From the cell containing the given text, extract its center point as (x, y) coordinate. 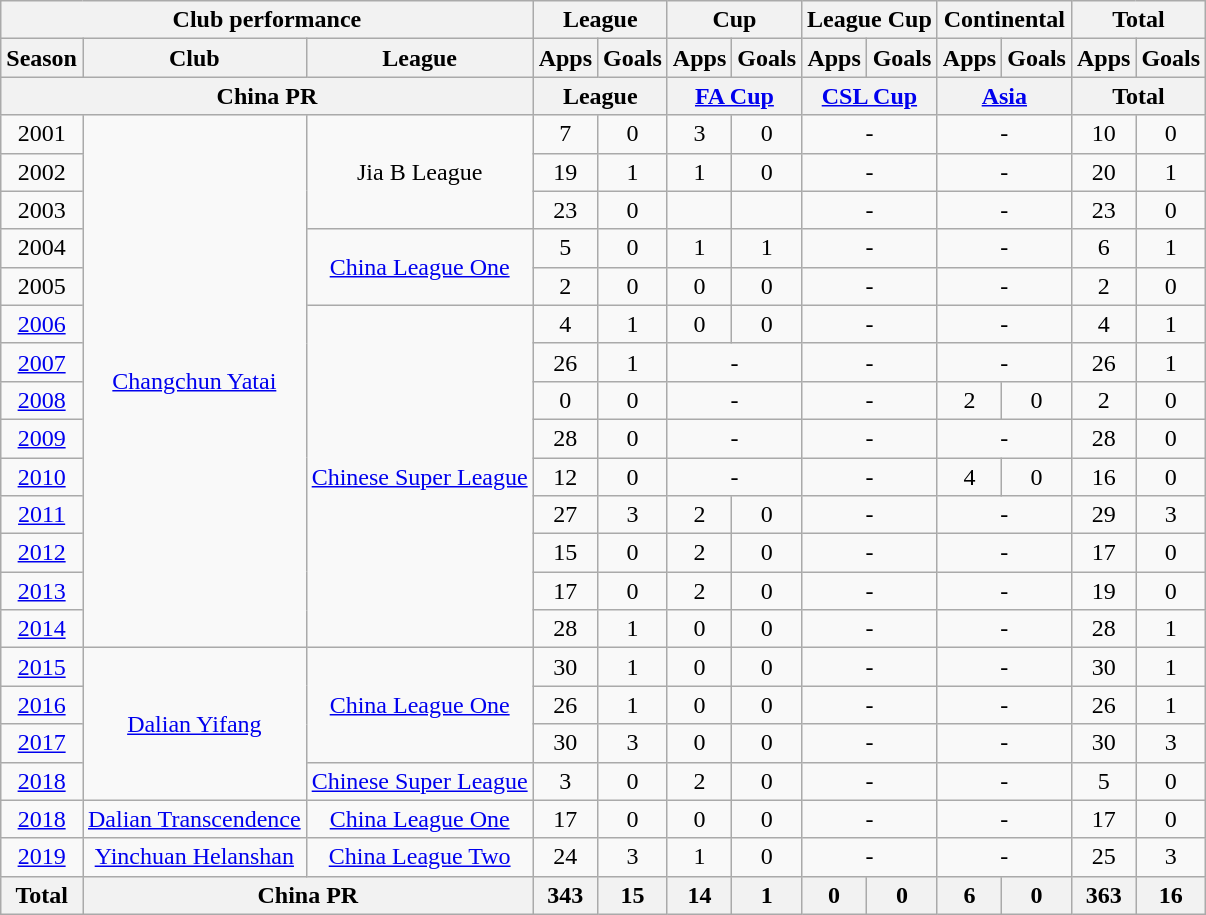
343 (565, 895)
League Cup (870, 20)
Season (42, 58)
2010 (42, 477)
Yinchuan Helanshan (194, 857)
Jia B League (420, 172)
20 (1103, 172)
Changchun Yatai (194, 382)
29 (1103, 515)
2014 (42, 629)
2009 (42, 438)
2011 (42, 515)
Club (194, 58)
2002 (42, 172)
12 (565, 477)
2005 (42, 286)
Continental (1004, 20)
2016 (42, 705)
Dalian Transcendence (194, 819)
2013 (42, 591)
2019 (42, 857)
2015 (42, 667)
10 (1103, 134)
2007 (42, 362)
China League Two (420, 857)
363 (1103, 895)
2008 (42, 400)
2012 (42, 553)
24 (565, 857)
27 (565, 515)
14 (699, 895)
Cup (734, 20)
25 (1103, 857)
Dalian Yifang (194, 724)
Club performance (267, 20)
2001 (42, 134)
2003 (42, 210)
7 (565, 134)
2004 (42, 248)
CSL Cup (870, 96)
2006 (42, 324)
FA Cup (734, 96)
2017 (42, 743)
Asia (1004, 96)
